Find where the given text appears and provide that cell's center as (x, y) coordinate. 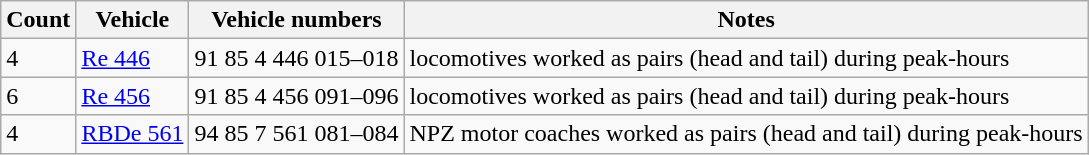
91 85 4 456 091–096 (296, 96)
91 85 4 446 015–018 (296, 58)
Re 456 (132, 96)
RBDe 561 (132, 134)
Vehicle (132, 20)
Vehicle numbers (296, 20)
Re 446 (132, 58)
94 85 7 561 081–084 (296, 134)
Count (38, 20)
Notes (746, 20)
6 (38, 96)
NPZ motor coaches worked as pairs (head and tail) during peak-hours (746, 134)
